Return (x, y) of the center of cell containing provided text 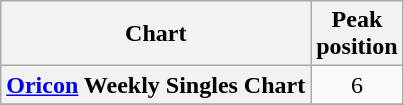
Oricon Weekly Singles Chart (156, 85)
Chart (156, 34)
Peakposition (357, 34)
6 (357, 85)
